Extract the (X, Y) coordinate from the center of the cell holding the provided text.  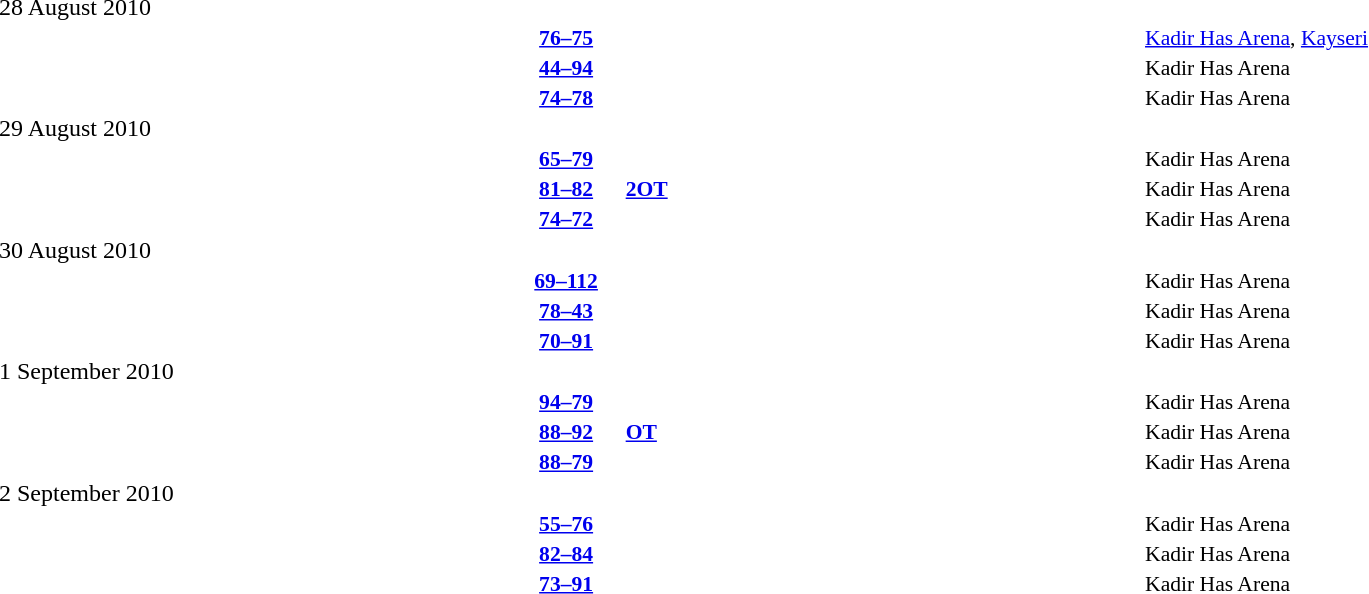
88–92 (566, 432)
76–75 (566, 38)
69–112 (566, 280)
65–79 (566, 159)
70–91 (566, 340)
55–76 (566, 524)
94–79 (566, 402)
88–79 (566, 462)
44–94 (566, 68)
74–78 (566, 98)
81–82 (566, 189)
2OT (646, 189)
OT (646, 432)
74–72 (566, 219)
78–43 (566, 310)
82–84 (566, 554)
